For the text-containing cell, return its midpoint in (x, y) coordinate format. 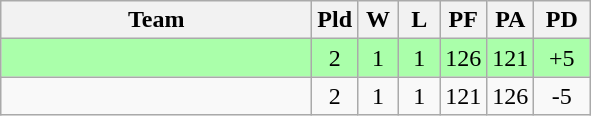
PF (464, 20)
L (420, 20)
-5 (562, 96)
+5 (562, 58)
W (378, 20)
Team (156, 20)
Pld (335, 20)
PD (562, 20)
PA (510, 20)
